Provide the (X, Y) coordinate of the cell's center where the given text is located.  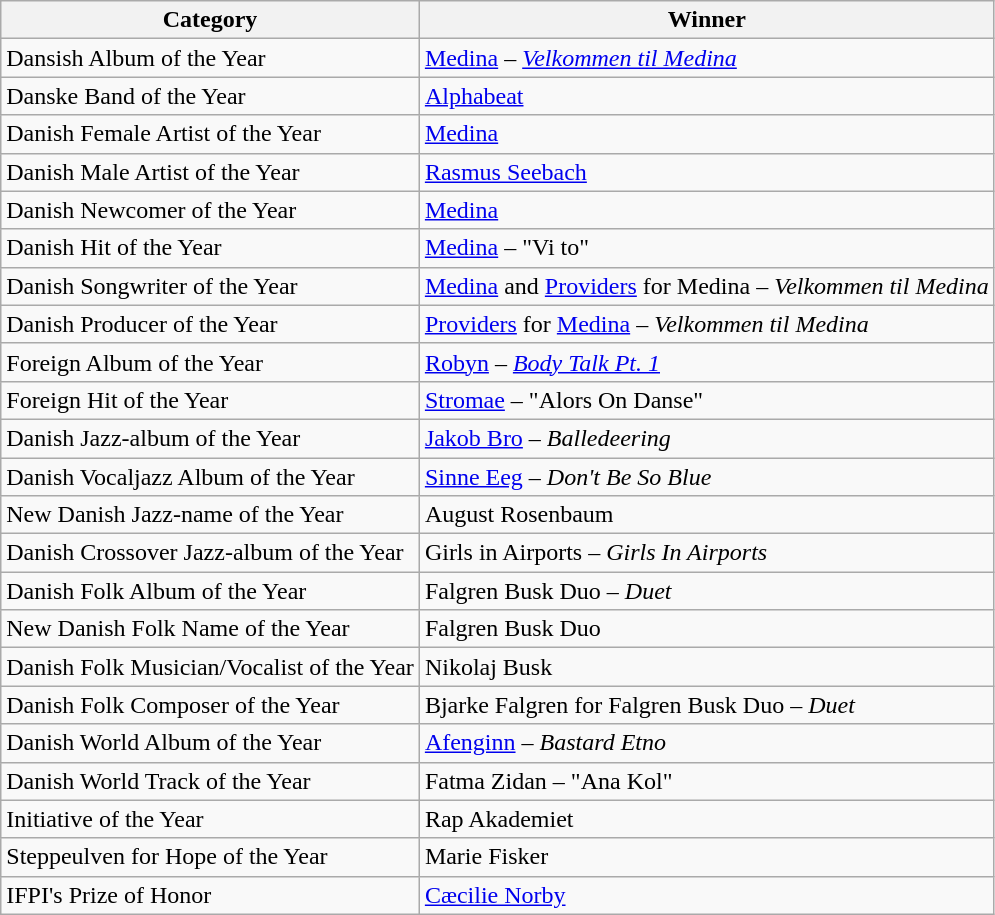
Danish Folk Musician/Vocalist of the Year (210, 667)
Marie Fisker (706, 857)
IFPI's Prize of Honor (210, 895)
Medina and Providers for Medina – Velkommen til Medina (706, 286)
Girls in Airports – Girls In Airports (706, 553)
Robyn – Body Talk Pt. 1 (706, 362)
New Danish Jazz-name of the Year (210, 515)
Category (210, 20)
Danish Female Artist of the Year (210, 134)
Providers for Medina – Velkommen til Medina (706, 324)
Fatma Zidan – "Ana Kol" (706, 781)
Danish Hit of the Year (210, 248)
Danish Folk Album of the Year (210, 591)
Alphabeat (706, 96)
Falgren Busk Duo (706, 629)
Winner (706, 20)
Danish World Track of the Year (210, 781)
Jakob Bro – Balledeering (706, 438)
Danish Male Artist of the Year (210, 172)
Danish Producer of the Year (210, 324)
Sinne Eeg – Don't Be So Blue (706, 477)
Danish Jazz-album of the Year (210, 438)
Medina – Velkommen til Medina (706, 58)
Danish Songwriter of the Year (210, 286)
August Rosenbaum (706, 515)
Danish World Album of the Year (210, 743)
Steppeulven for Hope of the Year (210, 857)
Dansish Album of the Year (210, 58)
Danish Crossover Jazz-album of the Year (210, 553)
Foreign Album of the Year (210, 362)
Danish Vocaljazz Album of the Year (210, 477)
Rap Akademiet (706, 819)
Stromae – "Alors On Danse" (706, 400)
Afenginn – Bastard Etno (706, 743)
Cæcilie Norby (706, 895)
Medina – "Vi to" (706, 248)
Falgren Busk Duo – Duet (706, 591)
New Danish Folk Name of the Year (210, 629)
Danske Band of the Year (210, 96)
Danish Folk Composer of the Year (210, 705)
Bjarke Falgren for Falgren Busk Duo – Duet (706, 705)
Nikolaj Busk (706, 667)
Rasmus Seebach (706, 172)
Initiative of the Year (210, 819)
Foreign Hit of the Year (210, 400)
Danish Newcomer of the Year (210, 210)
